Find where the given text appears and provide that cell's center as (X, Y) coordinate. 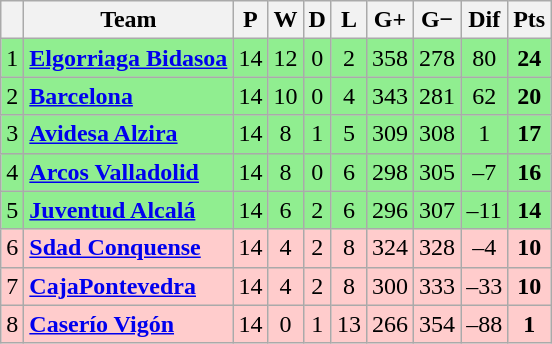
CajaPontevedra (128, 286)
296 (390, 210)
G+ (390, 20)
D (317, 20)
G− (438, 20)
P (250, 20)
Sdad Conquense (128, 248)
24 (530, 58)
305 (438, 172)
328 (438, 248)
266 (390, 324)
–4 (484, 248)
333 (438, 286)
17 (530, 134)
20 (530, 96)
Pts (530, 20)
7 (12, 286)
308 (438, 134)
324 (390, 248)
Barcelona (128, 96)
12 (286, 58)
3 (12, 134)
281 (438, 96)
343 (390, 96)
W (286, 20)
–11 (484, 210)
300 (390, 286)
358 (390, 58)
307 (438, 210)
354 (438, 324)
Elgorriaga Bidasoa (128, 58)
309 (390, 134)
–88 (484, 324)
–7 (484, 172)
–33 (484, 286)
L (348, 20)
62 (484, 96)
Caserío Vigón (128, 324)
Team (128, 20)
Juventud Alcalá (128, 210)
80 (484, 58)
278 (438, 58)
13 (348, 324)
298 (390, 172)
Dif (484, 20)
Arcos Valladolid (128, 172)
16 (530, 172)
Avidesa Alzira (128, 134)
